Return the (X, Y) coordinate for the center point of the cell that contains the specified text.  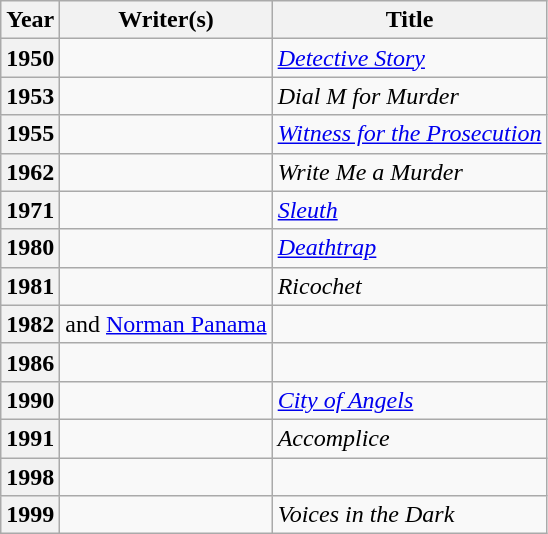
Witness for the Prosecution (410, 134)
1980 (30, 248)
Title (410, 20)
1999 (30, 515)
Year (30, 20)
and Norman Panama (166, 324)
Voices in the Dark (410, 515)
Write Me a Murder (410, 172)
City of Angels (410, 400)
1971 (30, 210)
1991 (30, 438)
Sleuth (410, 210)
Accomplice (410, 438)
1950 (30, 58)
Dial M for Murder (410, 96)
Writer(s) (166, 20)
Ricochet (410, 286)
1981 (30, 286)
1982 (30, 324)
Deathtrap (410, 248)
Detective Story (410, 58)
1990 (30, 400)
1962 (30, 172)
1986 (30, 362)
1955 (30, 134)
1953 (30, 96)
1998 (30, 477)
